Pinpoint the cell where the given text exists, returning its (x, y) midpoint coordinate. 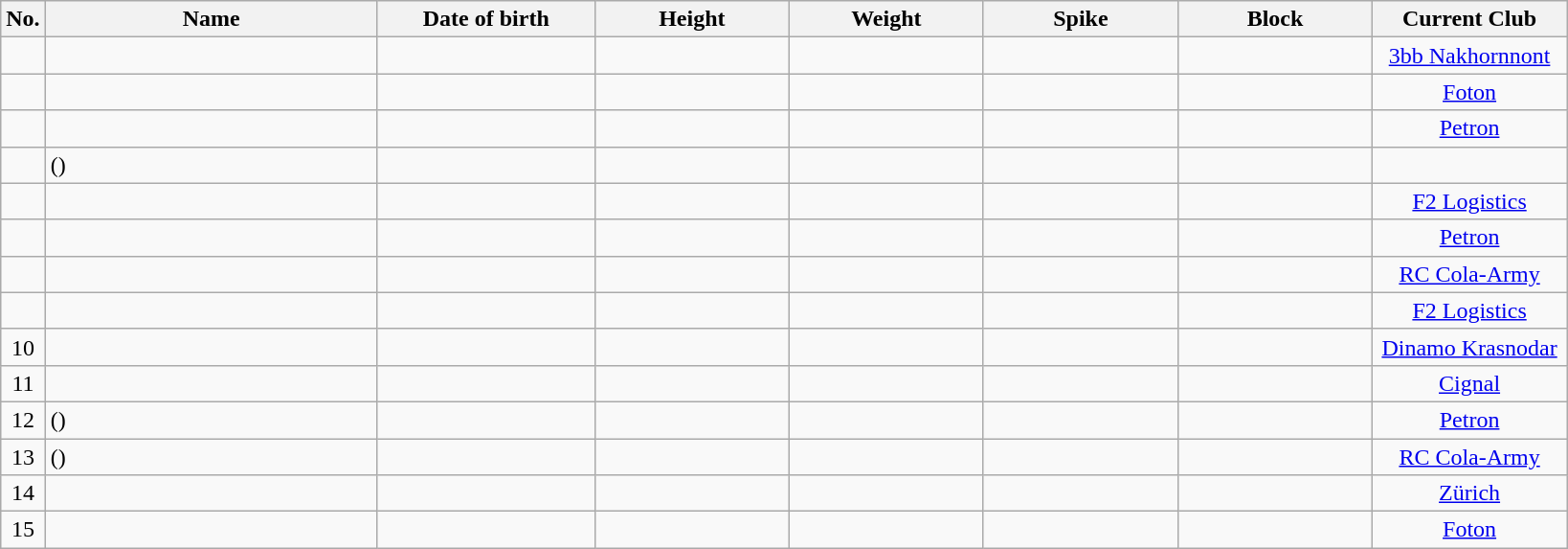
Date of birth (486, 19)
Spike (1080, 19)
10 (23, 347)
15 (23, 530)
Height (691, 19)
12 (23, 420)
No. (23, 19)
3bb Nakhornnont (1470, 56)
Cignal (1470, 383)
Block (1275, 19)
13 (23, 457)
Name (211, 19)
Weight (886, 19)
Dinamo Krasnodar (1470, 347)
14 (23, 493)
Current Club (1470, 19)
Zürich (1470, 493)
11 (23, 383)
